Find where the given text appears and provide that cell's center as [x, y] coordinate. 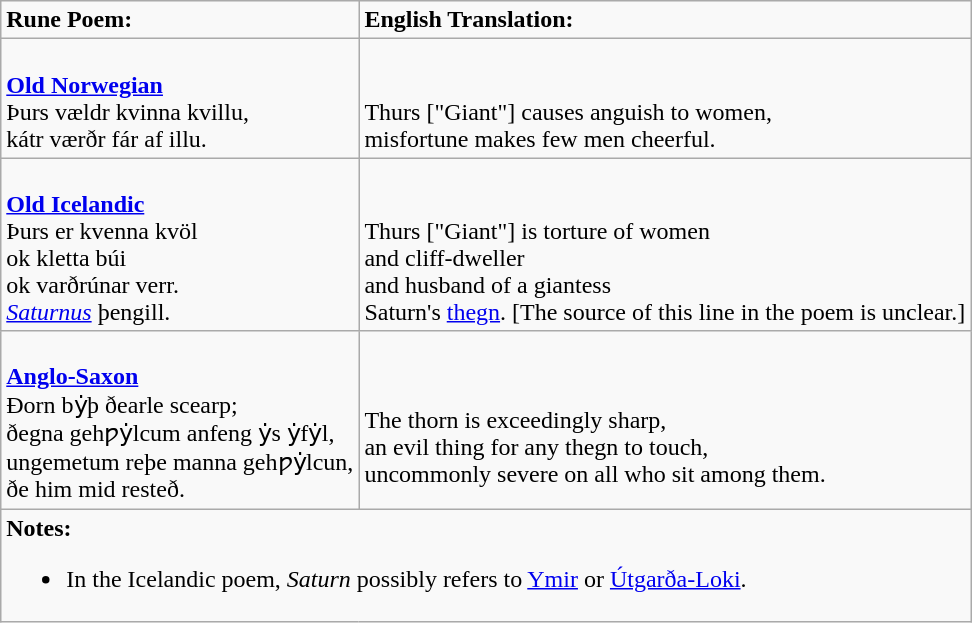
English Translation: [665, 20]
Notes:In the Icelandic poem, Saturn possibly refers to Ymir or Útgarða-Loki. [486, 564]
Rune Poem: [180, 20]
Old Icelandic Þurs er kvenna kvöl ok kletta búi ok varðrúnar verr. Saturnus þengill. [180, 244]
The thorn is exceedingly sharp, an evil thing for any thegn to touch, uncommonly severe on all who sit among them. [665, 420]
Thurs ["Giant"] causes anguish to women, misfortune makes few men cheerful. [665, 98]
Old Norwegian Þurs vældr kvinna kvillu, kátr værðr fár af illu. [180, 98]
Anglo-Saxon Ðorn bẏþ ðearle scearp; ðegna gehƿẏlcum anfeng ẏs ẏfẏl, ungemetum reþe manna gehƿẏlcun, ðe him mid resteð. [180, 420]
Thurs ["Giant"] is torture of women and cliff-dweller and husband of a giantess Saturn's thegn. [The source of this line in the poem is unclear.] [665, 244]
